Return the [X, Y] coordinate for the center point of the cell that contains the specified text.  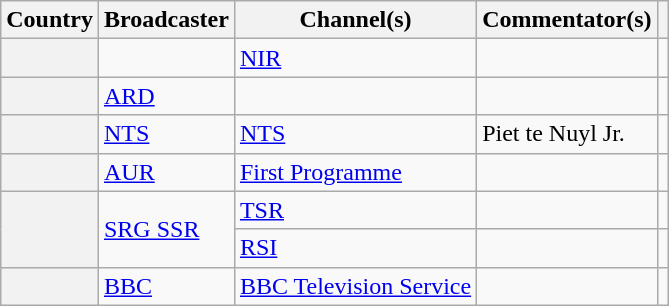
NIR [355, 58]
BBC Television Service [355, 286]
BBC [166, 286]
Piet te Nuyl Jr. [567, 134]
Channel(s) [355, 20]
AUR [166, 172]
TSR [355, 210]
First Programme [355, 172]
Broadcaster [166, 20]
Commentator(s) [567, 20]
Country [50, 20]
ARD [166, 96]
SRG SSR [166, 229]
RSI [355, 248]
